From the cell containing the given text, extract its center point as (X, Y) coordinate. 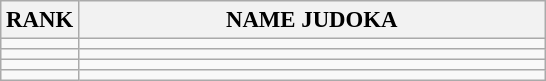
RANK (40, 20)
NAME JUDOKA (312, 20)
